Pinpoint the cell where the given text exists, returning its (X, Y) midpoint coordinate. 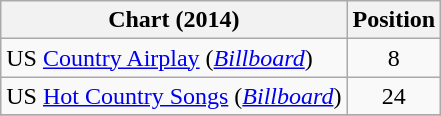
8 (394, 58)
US Hot Country Songs (Billboard) (174, 96)
Chart (2014) (174, 20)
24 (394, 96)
Position (394, 20)
US Country Airplay (Billboard) (174, 58)
